Capture the cell that displays the provided text and extract its [x, y] central coordinate. 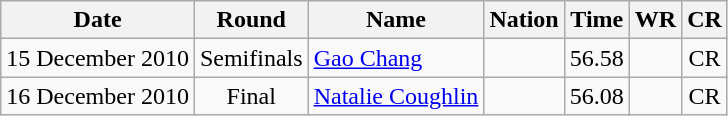
56.08 [596, 96]
56.58 [596, 58]
Name [396, 20]
Final [251, 96]
Nation [524, 20]
WR [655, 20]
15 December 2010 [98, 58]
Natalie Coughlin [396, 96]
Gao Chang [396, 58]
16 December 2010 [98, 96]
Date [98, 20]
Round [251, 20]
Semifinals [251, 58]
Time [596, 20]
